Return [x, y] of the center of cell containing provided text 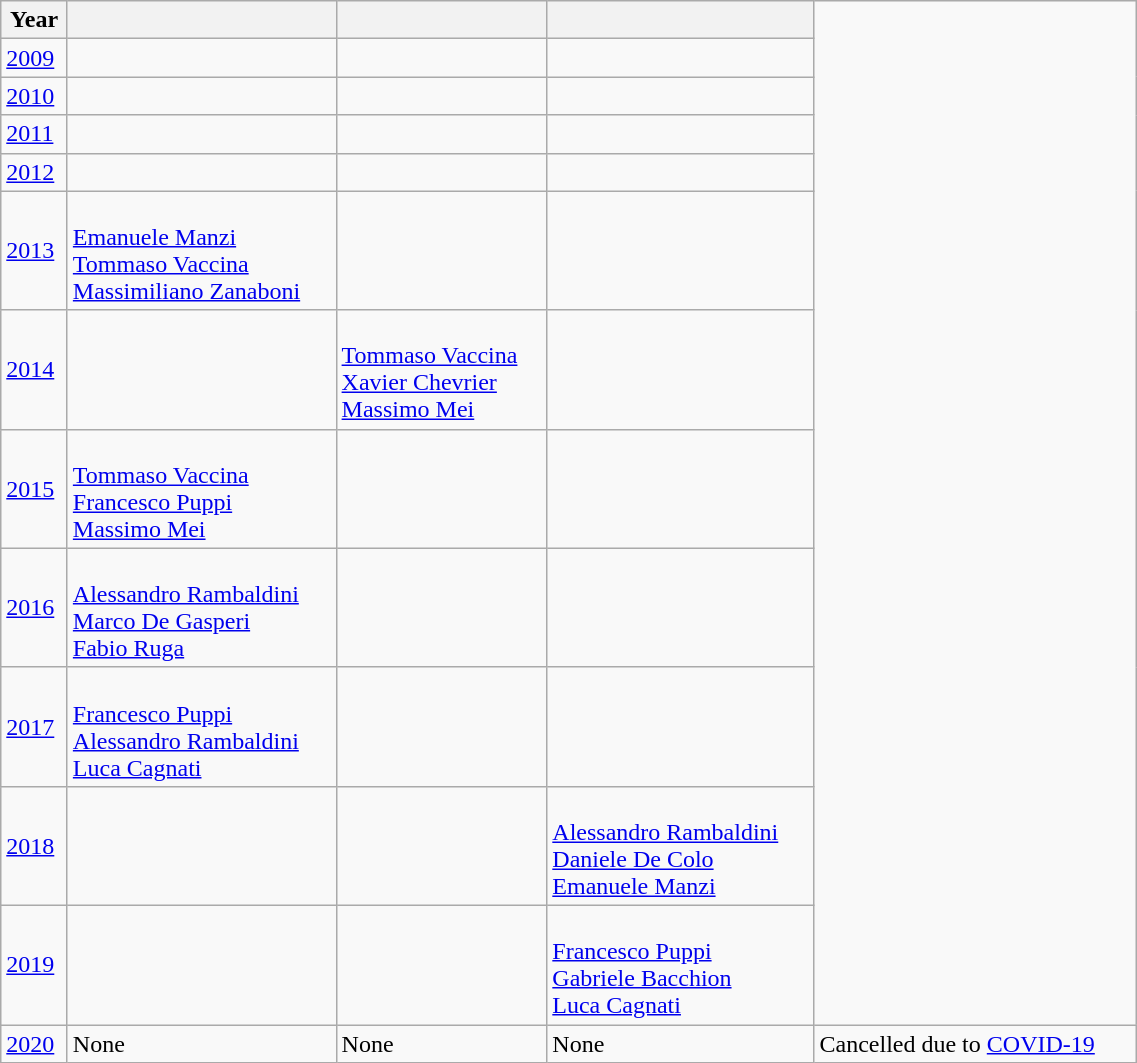
2013 [34, 250]
2015 [34, 488]
2011 [34, 134]
Alessandro RambaldiniDaniele De ColoEmanuele Manzi [680, 846]
Alessandro RambaldiniMarco De GasperiFabio Ruga [202, 608]
2014 [34, 370]
2016 [34, 608]
2012 [34, 172]
Tommaso VaccinaFrancesco PuppiMassimo Mei [202, 488]
Tommaso VaccinaXavier ChevrierMassimo Mei [442, 370]
2017 [34, 726]
2018 [34, 846]
2019 [34, 964]
Year [34, 20]
2020 [34, 1043]
2009 [34, 58]
Cancelled due to COVID-19 [976, 1043]
Francesco PuppiGabriele BacchionLuca Cagnati [680, 964]
Emanuele ManziTommaso VaccinaMassimiliano Zanaboni [202, 250]
2010 [34, 96]
Francesco PuppiAlessandro RambaldiniLuca Cagnati [202, 726]
